From the cell containing the given text, extract its center point as (x, y) coordinate. 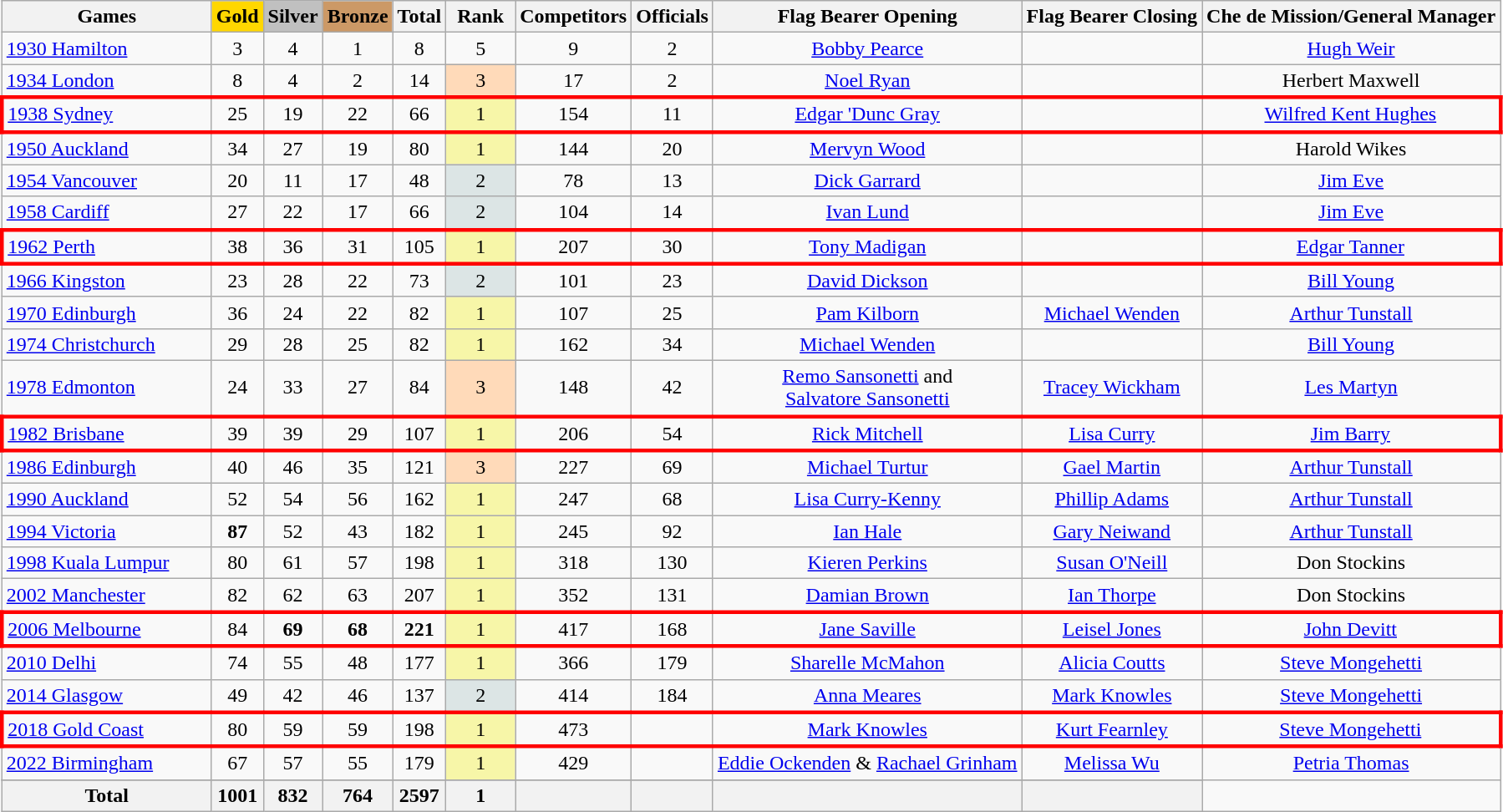
473 (573, 730)
154 (573, 114)
1982 Brisbane (107, 433)
74 (237, 662)
Officials (673, 17)
Herbert Maxwell (1352, 81)
Gael Martin (1112, 467)
1954 Vancouver (107, 180)
Pam Kilborn (867, 312)
Jim Barry (1352, 433)
61 (292, 563)
1001 (237, 795)
33 (292, 388)
Hugh Weir (1352, 48)
Remo Sansonetti and Salvatore Sansonetti (867, 388)
104 (573, 213)
101 (573, 281)
1950 Auckland (107, 149)
John Devitt (1352, 628)
121 (419, 467)
148 (573, 388)
245 (573, 531)
49 (237, 696)
Kieren Perkins (867, 563)
Ian Thorpe (1112, 596)
168 (673, 628)
62 (292, 596)
2010 Delhi (107, 662)
Wilfred Kent Hughes (1352, 114)
2006 Melbourne (107, 628)
318 (573, 563)
2002 Manchester (107, 596)
Che de Mission/General Manager (1352, 17)
67 (237, 764)
1986 Edinburgh (107, 467)
1970 Edinburgh (107, 312)
Noel Ryan (867, 81)
Games (107, 17)
Melissa Wu (1112, 764)
31 (358, 247)
Michael Turtur (867, 467)
Mervyn Wood (867, 149)
105 (419, 247)
Rick Mitchell (867, 433)
Sharelle McMahon (867, 662)
9 (573, 48)
366 (573, 662)
2018 Gold Coast (107, 730)
63 (358, 596)
1966 Kingston (107, 281)
43 (358, 531)
221 (419, 628)
30 (673, 247)
137 (419, 696)
130 (673, 563)
2014 Glasgow (107, 696)
38 (237, 247)
1938 Sydney (107, 114)
1974 Christchurch (107, 344)
131 (673, 596)
Edgar Tanner (1352, 247)
2597 (419, 795)
352 (573, 596)
35 (358, 467)
Silver (292, 17)
Kurt Fearnley (1112, 730)
Eddie Ockenden & Rachael Grinham (867, 764)
206 (573, 433)
832 (292, 795)
56 (358, 500)
Dick Garrard (867, 180)
40 (237, 467)
Alicia Coutts (1112, 662)
184 (673, 696)
Rank (481, 17)
Damian Brown (867, 596)
Competitors (573, 17)
Les Martyn (1352, 388)
1998 Kuala Lumpur (107, 563)
182 (419, 531)
1958 Cardiff (107, 213)
Phillip Adams (1112, 500)
Leisel Jones (1112, 628)
92 (673, 531)
764 (358, 795)
414 (573, 696)
Jane Saville (867, 628)
Bronze (358, 17)
2022 Birmingham (107, 764)
1994 Victoria (107, 531)
Tony Madigan (867, 247)
87 (237, 531)
Anna Meares (867, 696)
Susan O'Neill (1112, 563)
Gold (237, 17)
Tracey Wickham (1112, 388)
1930 Hamilton (107, 48)
1990 Auckland (107, 500)
1934 London (107, 81)
Ian Hale (867, 531)
Petria Thomas (1352, 764)
227 (573, 467)
78 (573, 180)
Edgar 'Dunc Gray (867, 114)
247 (573, 500)
Flag Bearer Opening (867, 17)
Lisa Curry-Kenny (867, 500)
417 (573, 628)
Gary Neiwand (1112, 531)
5 (481, 48)
David Dickson (867, 281)
1962 Perth (107, 247)
13 (673, 180)
429 (573, 764)
Flag Bearer Closing (1112, 17)
73 (419, 281)
1978 Edmonton (107, 388)
Bobby Pearce (867, 48)
144 (573, 149)
177 (419, 662)
Harold Wikes (1352, 149)
Lisa Curry (1112, 433)
Ivan Lund (867, 213)
